Pinpoint the cell where the given text exists, returning its (x, y) midpoint coordinate. 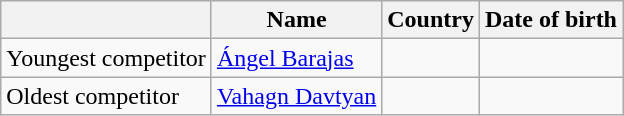
Ángel Barajas (296, 58)
Oldest competitor (106, 96)
Youngest competitor (106, 58)
Name (296, 20)
Vahagn Davtyan (296, 96)
Country (431, 20)
Date of birth (550, 20)
